Provide the (X, Y) coordinate of the cell's center where the given text is located.  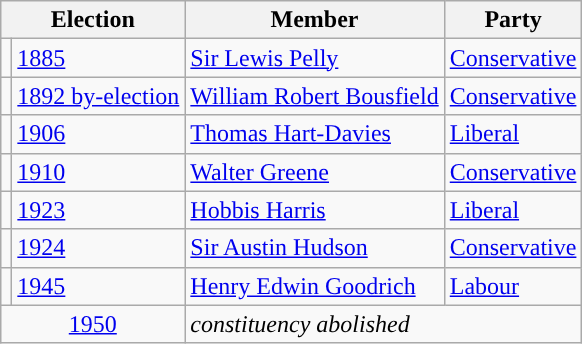
Member (314, 20)
Sir Lewis Pelly (314, 58)
Henry Edwin Goodrich (314, 286)
1945 (98, 286)
1906 (98, 134)
Labour (513, 286)
Hobbis Harris (314, 210)
1892 by-election (98, 96)
Party (513, 20)
William Robert Bousfield (314, 96)
Sir Austin Hudson (314, 248)
Thomas Hart-Davies (314, 134)
1950 (93, 324)
Walter Greene (314, 172)
Election (93, 20)
1910 (98, 172)
constituency abolished (384, 324)
1885 (98, 58)
1924 (98, 248)
1923 (98, 210)
